Return [X, Y] of the center of cell containing provided text 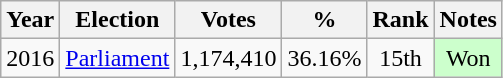
15th [400, 58]
Year [30, 20]
Parliament [118, 58]
Votes [228, 20]
% [324, 20]
36.16% [324, 58]
Won [468, 58]
2016 [30, 58]
Notes [468, 20]
Election [118, 20]
1,174,410 [228, 58]
Rank [400, 20]
